Scan for the cell matching the given text and deliver its (x, y) coordinate at center. 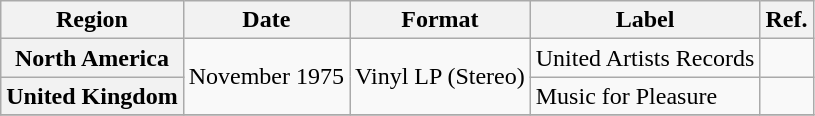
Ref. (786, 20)
Vinyl LP (Stereo) (440, 77)
Date (266, 20)
United Kingdom (92, 96)
Label (645, 20)
Region (92, 20)
United Artists Records (645, 58)
Format (440, 20)
North America (92, 58)
November 1975 (266, 77)
Music for Pleasure (645, 96)
